Pinpoint the cell where the given text exists, returning its [x, y] midpoint coordinate. 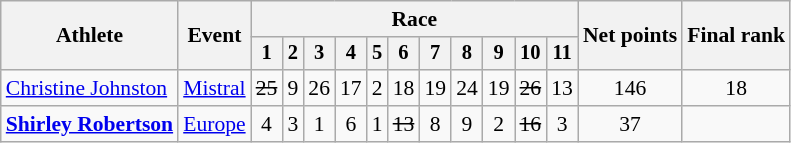
7 [435, 54]
10 [530, 54]
Athlete [90, 36]
5 [378, 54]
Final rank [736, 36]
Shirley Robertson [90, 124]
24 [467, 88]
Europe [214, 124]
Event [214, 36]
Net points [630, 36]
37 [630, 124]
11 [562, 54]
Christine Johnston [90, 88]
Mistral [214, 88]
16 [530, 124]
Race [414, 19]
17 [351, 88]
146 [630, 88]
25 [267, 88]
